Search for the cell housing the specified text and yield its [x, y] center coordinate. 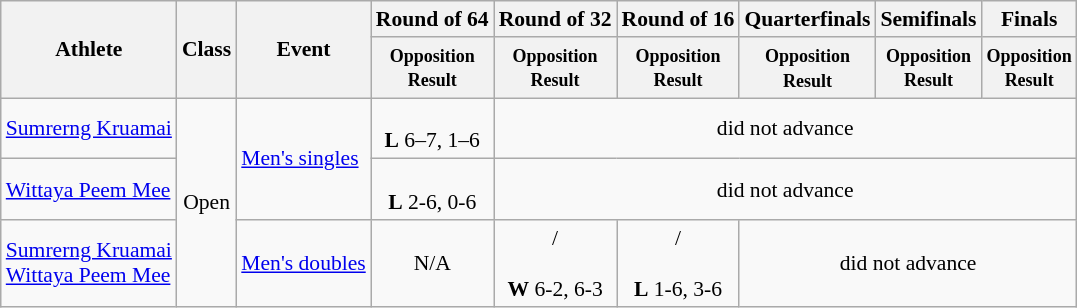
L 2-6, 0-6 [432, 190]
Class [206, 50]
N/A [432, 264]
Athlete [89, 50]
Men's doubles [304, 264]
Sumrerng Kruamai Wittaya Peem Mee [89, 264]
Quarterfinals [807, 19]
Finals [1030, 19]
Round of 16 [678, 19]
L 6–7, 1–6 [432, 128]
/ L 1-6, 3-6 [678, 264]
Event [304, 50]
Round of 64 [432, 19]
Sumrerng Kruamai [89, 128]
Wittaya Peem Mee [89, 190]
Round of 32 [556, 19]
Semifinals [928, 19]
/ W 6-2, 6-3 [556, 264]
Open [206, 202]
Men's singles [304, 159]
